Provide the [X, Y] coordinate of the cell's center where the given text is located.  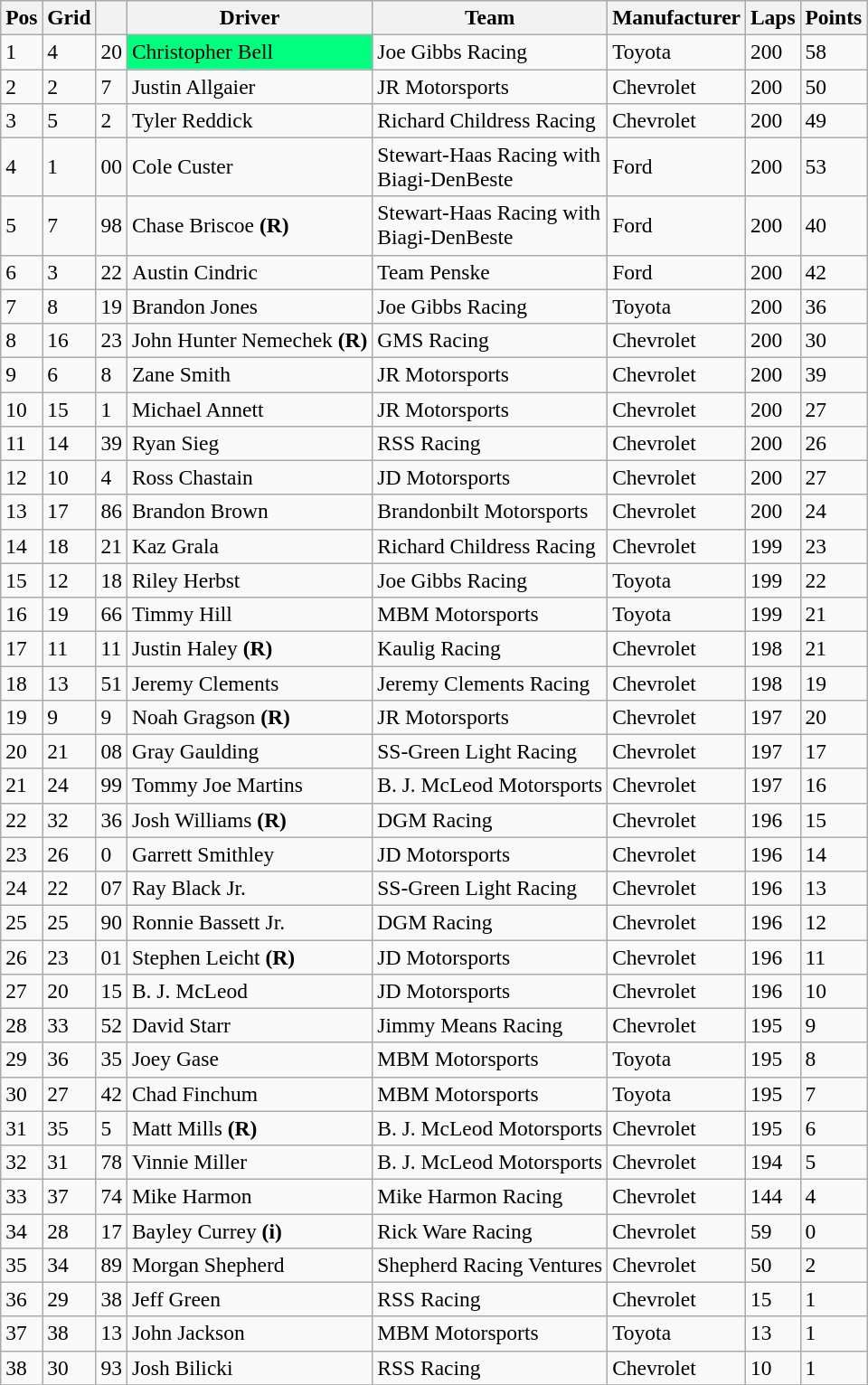
Mike Harmon [250, 1196]
86 [111, 512]
144 [772, 1196]
Garrett Smithley [250, 854]
49 [834, 120]
Justin Haley (R) [250, 648]
Rick Ware Racing [490, 1230]
74 [111, 1196]
Jeremy Clements [250, 683]
Michael Annett [250, 409]
David Starr [250, 1025]
Kaz Grala [250, 546]
Brandon Jones [250, 306]
07 [111, 888]
Josh Williams (R) [250, 820]
Manufacturer [676, 17]
Bayley Currey (i) [250, 1230]
Team Penske [490, 272]
90 [111, 922]
Riley Herbst [250, 580]
Kaulig Racing [490, 648]
Mike Harmon Racing [490, 1196]
Jimmy Means Racing [490, 1025]
89 [111, 1265]
Justin Allgaier [250, 86]
Brandon Brown [250, 512]
51 [111, 683]
Gray Gaulding [250, 751]
Christopher Bell [250, 52]
Jeff Green [250, 1299]
Stephen Leicht (R) [250, 956]
00 [111, 166]
Timmy Hill [250, 614]
Vinnie Miller [250, 1162]
Zane Smith [250, 374]
Ryan Sieg [250, 443]
01 [111, 956]
58 [834, 52]
B. J. McLeod [250, 991]
GMS Racing [490, 340]
Shepherd Racing Ventures [490, 1265]
59 [772, 1230]
Ronnie Bassett Jr. [250, 922]
Morgan Shepherd [250, 1265]
Team [490, 17]
99 [111, 786]
Laps [772, 17]
Driver [250, 17]
Noah Gragson (R) [250, 717]
Cole Custer [250, 166]
Tyler Reddick [250, 120]
194 [772, 1162]
John Jackson [250, 1333]
Joey Gase [250, 1060]
08 [111, 751]
93 [111, 1368]
78 [111, 1162]
Josh Bilicki [250, 1368]
Brandonbilt Motorsports [490, 512]
Austin Cindric [250, 272]
Ray Black Jr. [250, 888]
Chase Briscoe (R) [250, 226]
Jeremy Clements Racing [490, 683]
John Hunter Nemechek (R) [250, 340]
Points [834, 17]
Grid [69, 17]
52 [111, 1025]
98 [111, 226]
66 [111, 614]
40 [834, 226]
Tommy Joe Martins [250, 786]
53 [834, 166]
Chad Finchum [250, 1094]
Ross Chastain [250, 477]
Pos [22, 17]
Matt Mills (R) [250, 1128]
